Find where the given text appears and provide that cell's center as [X, Y] coordinate. 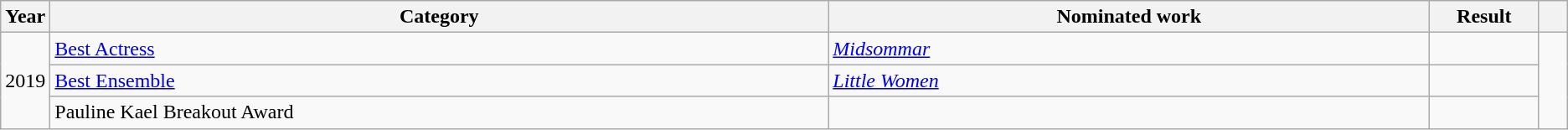
2019 [25, 81]
Best Actress [439, 49]
Best Ensemble [439, 81]
Year [25, 17]
Category [439, 17]
Result [1484, 17]
Midsommar [1129, 49]
Little Women [1129, 81]
Nominated work [1129, 17]
Pauline Kael Breakout Award [439, 112]
